Provide the [X, Y] coordinate of the cell's center where the given text is located.  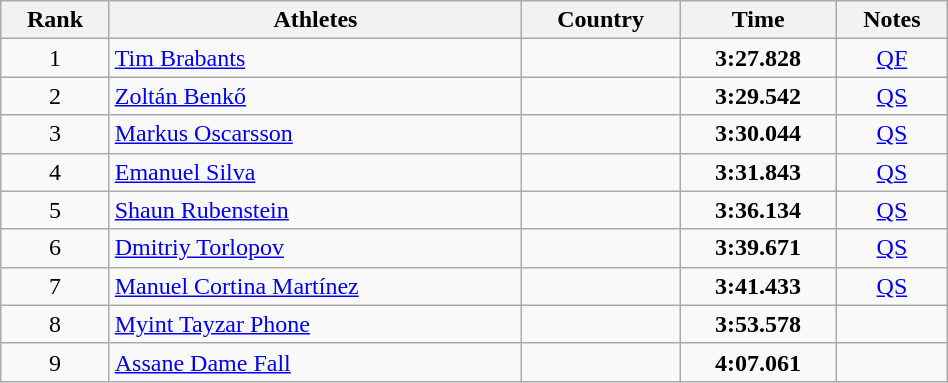
Markus Oscarsson [315, 134]
3:31.843 [758, 172]
Notes [892, 20]
Assane Dame Fall [315, 362]
Emanuel Silva [315, 172]
8 [55, 324]
4 [55, 172]
6 [55, 248]
Manuel Cortina Martínez [315, 286]
3 [55, 134]
3:39.671 [758, 248]
3:27.828 [758, 58]
Myint Tayzar Phone [315, 324]
Time [758, 20]
7 [55, 286]
Tim Brabants [315, 58]
9 [55, 362]
5 [55, 210]
Athletes [315, 20]
3:41.433 [758, 286]
3:30.044 [758, 134]
Country [601, 20]
4:07.061 [758, 362]
3:53.578 [758, 324]
1 [55, 58]
3:29.542 [758, 96]
2 [55, 96]
QF [892, 58]
Shaun Rubenstein [315, 210]
Zoltán Benkő [315, 96]
Dmitriy Torlopov [315, 248]
3:36.134 [758, 210]
Rank [55, 20]
